From the cell containing the given text, extract its center point as (X, Y) coordinate. 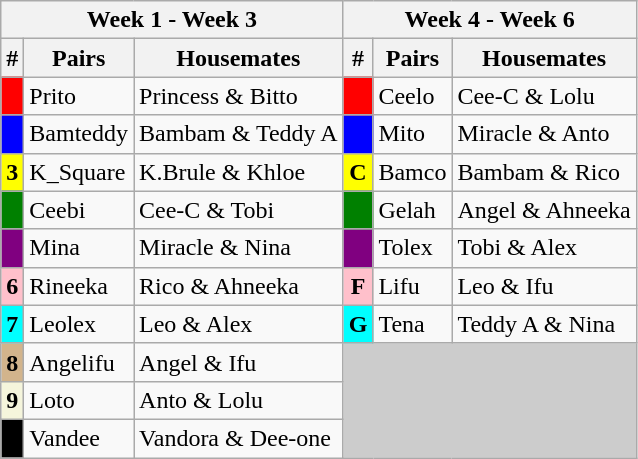
Miracle & Nina (239, 248)
Week 4 - Week 6 (490, 20)
Lifu (412, 286)
Angel & Ifu (239, 362)
Tolex (412, 248)
Bambam & Rico (544, 172)
Bamteddy (79, 134)
Ceebi (79, 210)
Leo & Ifu (544, 286)
Loto (79, 400)
Mito (412, 134)
C (358, 172)
G (358, 324)
Teddy A & Nina (544, 324)
Week 1 - Week 3 (172, 20)
Angel & Ahneeka (544, 210)
Prito (79, 96)
7 (12, 324)
9 (12, 400)
Mina (79, 248)
Rineeka (79, 286)
Tena (412, 324)
8 (12, 362)
Anto & Lolu (239, 400)
Leo & Alex (239, 324)
Rico & Ahneeka (239, 286)
Cee-C & Lolu (544, 96)
Leolex (79, 324)
Gelah (412, 210)
Vandee (79, 438)
K.Brule & Khloe (239, 172)
Angelifu (79, 362)
6 (12, 286)
K_Square (79, 172)
F (358, 286)
Ceelo (412, 96)
Tobi & Alex (544, 248)
Miracle & Anto (544, 134)
Bambam & Teddy A (239, 134)
Bamco (412, 172)
Princess & Bitto (239, 96)
Vandora & Dee-one (239, 438)
3 (12, 172)
Cee-C & Tobi (239, 210)
